Search for the cell housing the specified text and yield its (X, Y) center coordinate. 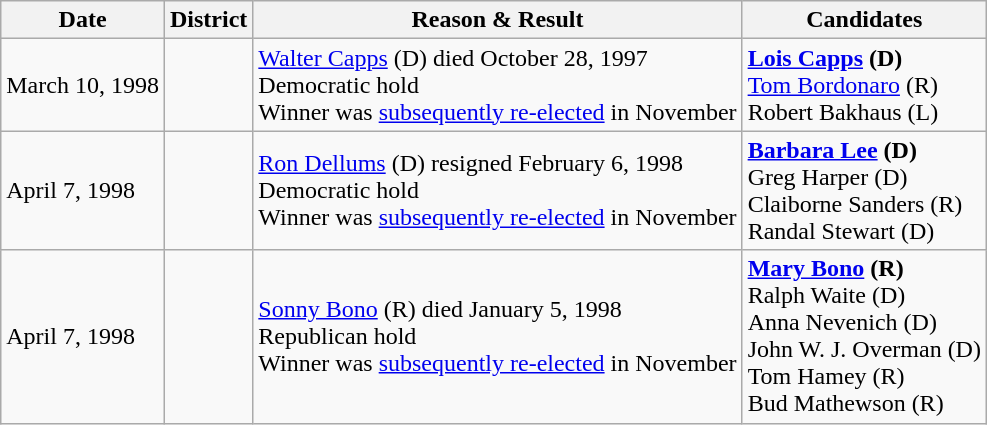
Mary Bono (R)Ralph Waite (D)Anna Nevenich (D)John W. J. Overman (D)Tom Hamey (R)Bud Mathewson (R) (864, 336)
Candidates (864, 20)
Sonny Bono (R) died January 5, 1998Republican holdWinner was subsequently re-elected in November (498, 336)
Walter Capps (D) died October 28, 1997Democratic holdWinner was subsequently re-elected in November (498, 85)
District (208, 20)
March 10, 1998 (83, 85)
Lois Capps (D)Tom Bordonaro (R)Robert Bakhaus (L) (864, 85)
Ron Dellums (D) resigned February 6, 1998Democratic holdWinner was subsequently re-elected in November (498, 190)
Reason & Result (498, 20)
Date (83, 20)
Barbara Lee (D)Greg Harper (D)Claiborne Sanders (R)Randal Stewart (D) (864, 190)
